Pinpoint the cell where the given text exists, returning its [X, Y] midpoint coordinate. 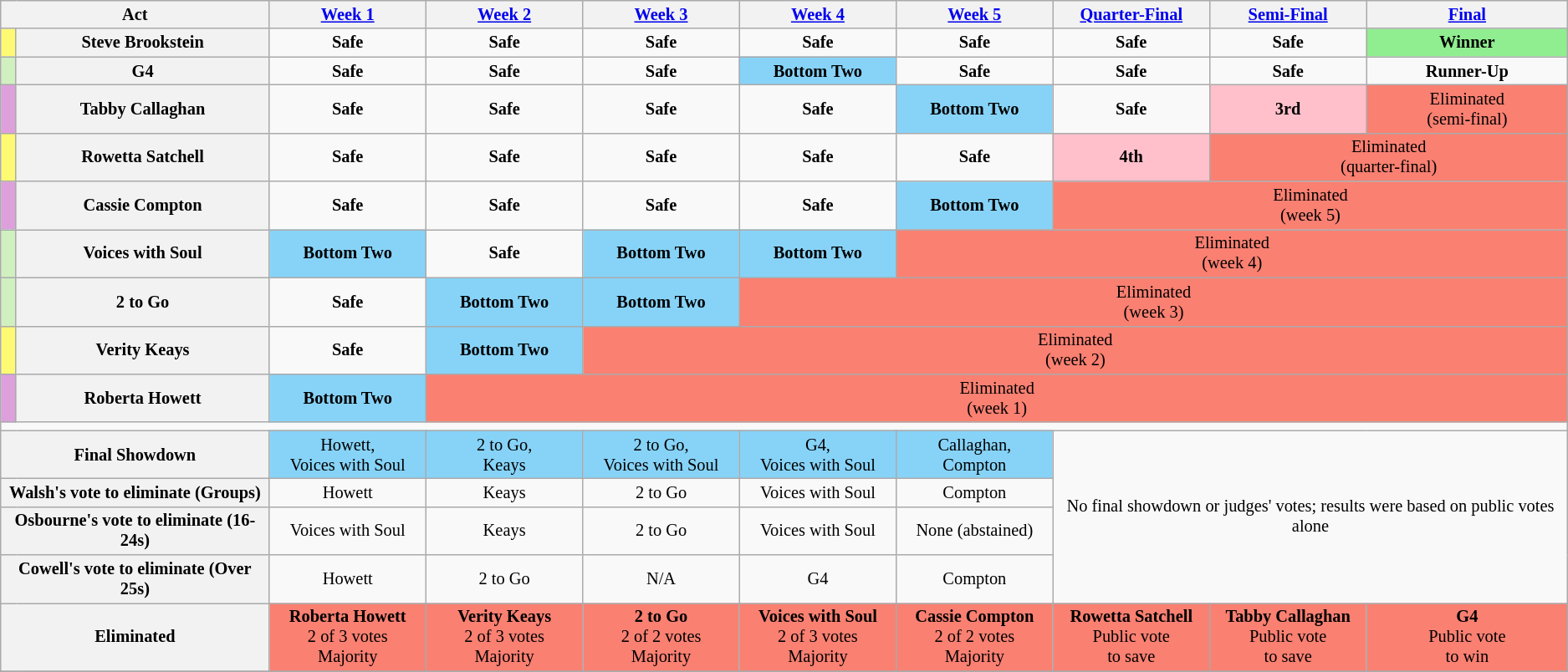
Eliminated(week 3) [1154, 302]
4th [1131, 157]
Runner-Up [1467, 71]
2 to Go,Voices with Soul [661, 455]
2 to Go,Keays [503, 455]
Voices with Soul2 of 3 votesMajority [818, 637]
Week 5 [975, 14]
Walsh's vote to eliminate (Groups) [135, 492]
Cassie Compton [142, 206]
Verity Keays2 of 3 votes Majority [503, 637]
Verity Keays [142, 350]
Eliminated(week 5) [1310, 206]
Winner [1467, 43]
Week 4 [818, 14]
Semi-Final [1288, 14]
Tabby Callaghan Public voteto save [1288, 637]
Act [135, 14]
Steve Brookstein [142, 43]
Week 1 [348, 14]
Eliminated(week 4) [1233, 253]
Roberta Howett 2 of 3 votesMajority [348, 637]
No final showdown or judges' votes; results were based on public votes alone [1310, 517]
Week 2 [503, 14]
Eliminated(week 2) [1075, 350]
Osbourne's vote to eliminate (16-24s) [135, 531]
Tabby Callaghan [142, 109]
Cassie Compton2 of 2 votesMajority [975, 637]
Final [1467, 14]
Eliminated(quarter-final) [1388, 157]
Eliminated [135, 637]
Eliminated(semi-final) [1467, 109]
Rowetta Satchell [142, 157]
3rd [1288, 109]
Quarter-Final [1131, 14]
G4Public voteto win [1467, 637]
None (abstained) [975, 531]
Week 3 [661, 14]
Cowell's vote to eliminate (Over 25s) [135, 579]
Eliminated(week 1) [997, 398]
G4,Voices with Soul [818, 455]
N/A [661, 579]
Roberta Howett [142, 398]
2 to Go2 of 2 votesMajority [661, 637]
Callaghan,Compton [975, 455]
Final Showdown [135, 455]
Howett,Voices with Soul [348, 455]
Rowetta SatchellPublic voteto save [1131, 637]
